Search for the cell housing the specified text and yield its (x, y) center coordinate. 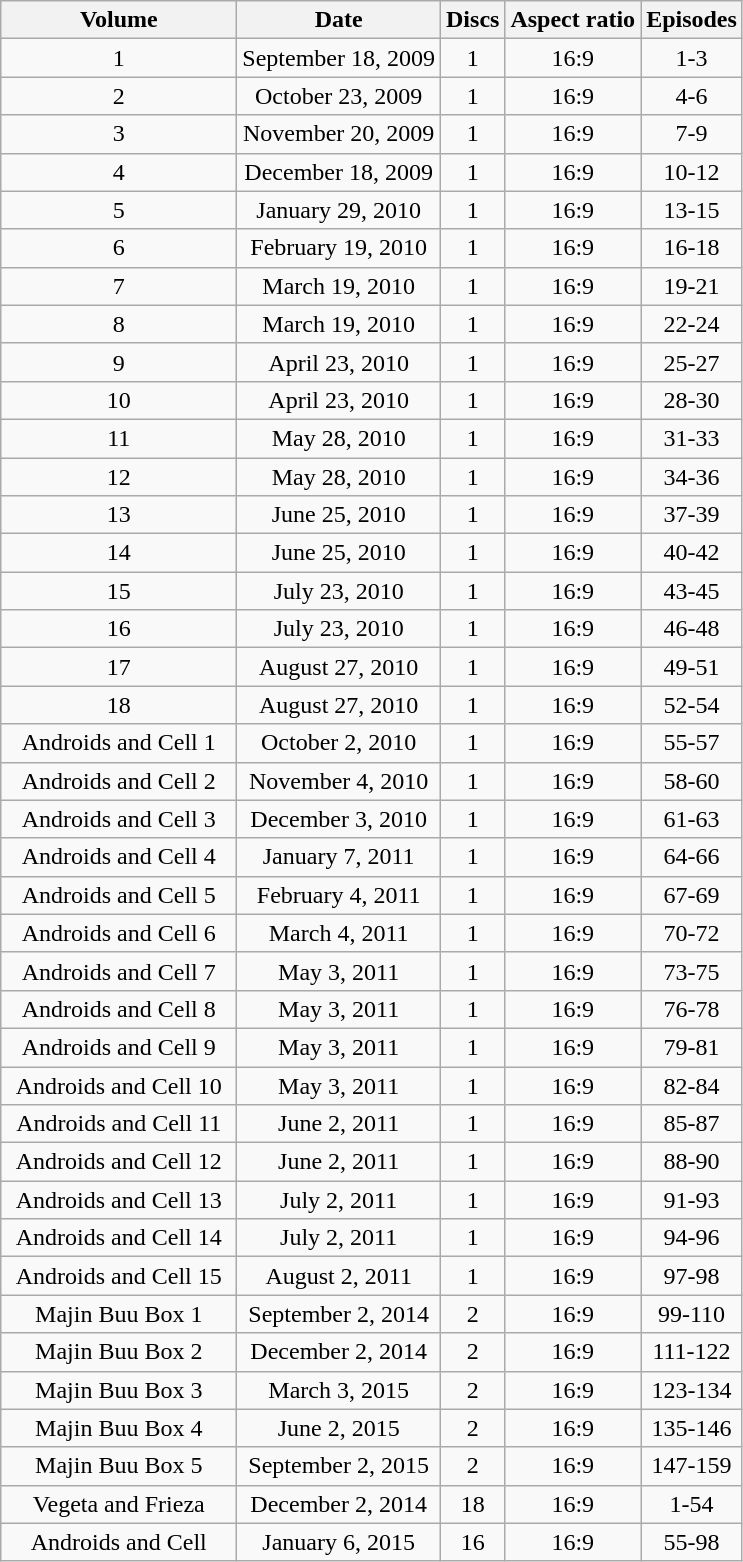
49-51 (692, 667)
64-66 (692, 857)
Majin Buu Box 4 (119, 1428)
91-93 (692, 1200)
40-42 (692, 553)
31-33 (692, 438)
December 3, 2010 (339, 819)
61-63 (692, 819)
16-18 (692, 248)
22-24 (692, 324)
Androids and Cell 15 (119, 1276)
34-36 (692, 477)
4-6 (692, 96)
28-30 (692, 400)
Androids and Cell 1 (119, 743)
7 (119, 286)
Androids and Cell 13 (119, 1200)
Date (339, 20)
Majin Buu Box 1 (119, 1314)
June 2, 2015 (339, 1428)
January 7, 2011 (339, 857)
February 19, 2010 (339, 248)
September 2, 2015 (339, 1466)
8 (119, 324)
January 29, 2010 (339, 210)
Androids and Cell 14 (119, 1238)
13 (119, 515)
46-48 (692, 629)
Vegeta and Frieza (119, 1504)
12 (119, 477)
11 (119, 438)
1-3 (692, 58)
43-45 (692, 591)
123-134 (692, 1390)
97-98 (692, 1276)
October 2, 2010 (339, 743)
10 (119, 400)
August 2, 2011 (339, 1276)
October 23, 2009 (339, 96)
Androids and Cell 12 (119, 1162)
Androids and Cell 6 (119, 933)
15 (119, 591)
September 18, 2009 (339, 58)
March 4, 2011 (339, 933)
147-159 (692, 1466)
76-78 (692, 1009)
November 4, 2010 (339, 781)
82-84 (692, 1085)
73-75 (692, 971)
Aspect ratio (573, 20)
67-69 (692, 895)
5 (119, 210)
January 6, 2015 (339, 1542)
Androids and Cell 7 (119, 971)
10-12 (692, 172)
February 4, 2011 (339, 895)
1-54 (692, 1504)
3 (119, 134)
19-21 (692, 286)
September 2, 2014 (339, 1314)
13-15 (692, 210)
Androids and Cell 3 (119, 819)
Majin Buu Box 5 (119, 1466)
25-27 (692, 362)
Androids and Cell 4 (119, 857)
Androids and Cell 5 (119, 895)
85-87 (692, 1124)
Androids and Cell 8 (119, 1009)
Androids and Cell (119, 1542)
111-122 (692, 1352)
6 (119, 248)
52-54 (692, 705)
Androids and Cell 10 (119, 1085)
70-72 (692, 933)
Discs (473, 20)
Majin Buu Box 2 (119, 1352)
37-39 (692, 515)
Androids and Cell 9 (119, 1047)
March 3, 2015 (339, 1390)
November 20, 2009 (339, 134)
Volume (119, 20)
79-81 (692, 1047)
58-60 (692, 781)
Androids and Cell 2 (119, 781)
Episodes (692, 20)
December 18, 2009 (339, 172)
Androids and Cell 11 (119, 1124)
Majin Buu Box 3 (119, 1390)
14 (119, 553)
135-146 (692, 1428)
94-96 (692, 1238)
88-90 (692, 1162)
7-9 (692, 134)
9 (119, 362)
4 (119, 172)
55-57 (692, 743)
17 (119, 667)
99-110 (692, 1314)
55-98 (692, 1542)
